Locate the cell with the specified text and output its [X, Y] center coordinate. 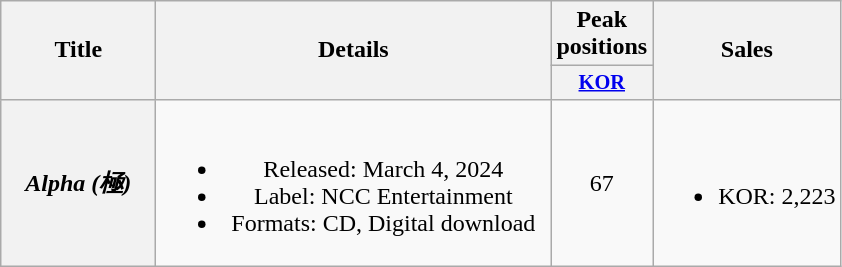
Released: March 4, 2024Label: NCC EntertainmentFormats: CD, Digital download [354, 182]
Title [78, 50]
KOR [602, 83]
Details [354, 50]
Alpha (極) [78, 182]
Sales [747, 50]
67 [602, 182]
Peak positions [602, 34]
KOR: 2,223 [747, 182]
